Identify which cell holds the provided text, then report its [x, y] central coordinate. 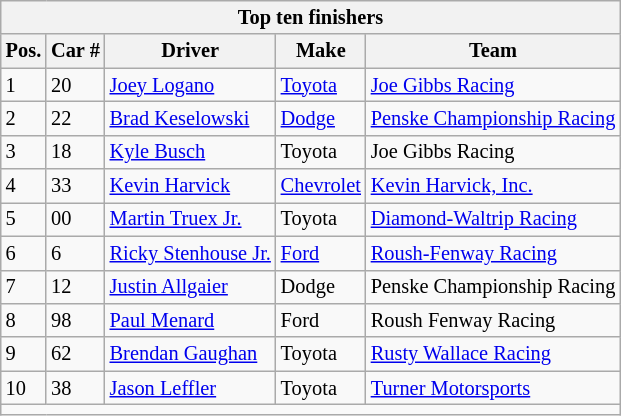
Kyle Busch [190, 152]
38 [76, 388]
18 [76, 152]
1 [24, 85]
Driver [190, 51]
22 [76, 118]
Pos. [24, 51]
4 [24, 186]
9 [24, 354]
Paul Menard [190, 320]
Justin Allgaier [190, 287]
Team [493, 51]
Brad Keselowski [190, 118]
Rusty Wallace Racing [493, 354]
Joey Logano [190, 85]
Chevrolet [321, 186]
Kevin Harvick [190, 186]
Top ten finishers [310, 17]
Martin Truex Jr. [190, 219]
2 [24, 118]
33 [76, 186]
10 [24, 388]
Diamond-Waltrip Racing [493, 219]
5 [24, 219]
Roush-Fenway Racing [493, 253]
3 [24, 152]
Make [321, 51]
98 [76, 320]
Roush Fenway Racing [493, 320]
62 [76, 354]
00 [76, 219]
Turner Motorsports [493, 388]
Brendan Gaughan [190, 354]
7 [24, 287]
20 [76, 85]
Car # [76, 51]
Ricky Stenhouse Jr. [190, 253]
Jason Leffler [190, 388]
12 [76, 287]
Kevin Harvick, Inc. [493, 186]
8 [24, 320]
